Capture the cell that displays the provided text and extract its [X, Y] central coordinate. 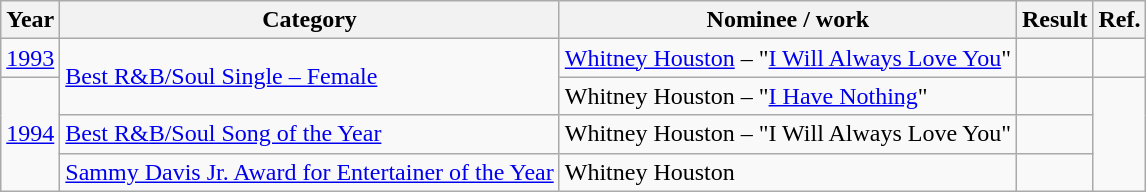
1993 [30, 58]
Ref. [1120, 20]
Best R&B/Soul Song of the Year [310, 134]
Year [30, 20]
Whitney Houston – "I Have Nothing" [788, 96]
Result [1055, 20]
Category [310, 20]
1994 [30, 134]
Sammy Davis Jr. Award for Entertainer of the Year [310, 172]
Whitney Houston [788, 172]
Nominee / work [788, 20]
Best R&B/Soul Single – Female [310, 77]
